Locate the cell with the specified text and output its (x, y) center coordinate. 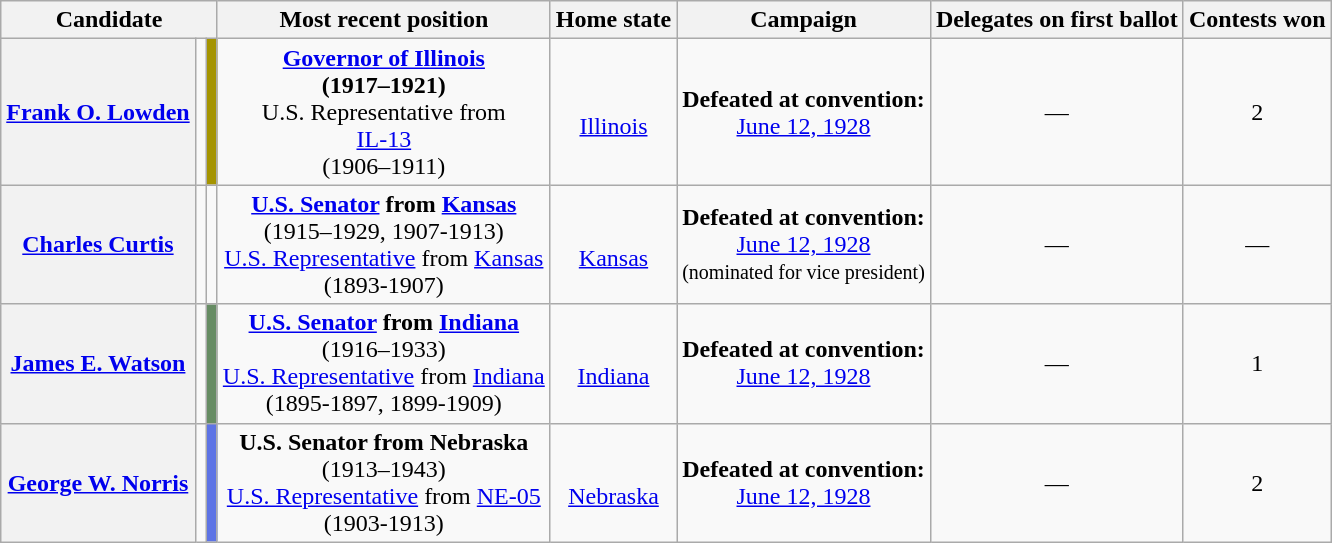
Home state (613, 20)
Kansas (613, 244)
George W. Norris (98, 482)
Charles Curtis (98, 244)
Candidate (110, 20)
Nebraska (613, 482)
Delegates on first ballot (1056, 20)
Indiana (613, 364)
Governor of Illinois(1917–1921)U.S. Representative fromIL-13(1906–1911) (384, 112)
U.S. Senator from Kansas(1915–1929, 1907-1913)U.S. Representative from Kansas(1893-1907) (384, 244)
U.S. Senator from Indiana(1916–1933)U.S. Representative from Indiana(1895-1897, 1899-1909) (384, 364)
James E. Watson (98, 364)
Frank O. Lowden (98, 112)
1 (1257, 364)
Most recent position (384, 20)
Defeated at convention: June 12, 1928(nominated for vice president) (804, 244)
Illinois (613, 112)
Campaign (804, 20)
Contests won (1257, 20)
U.S. Senator from Nebraska(1913–1943)U.S. Representative from NE-05(1903-1913) (384, 482)
